Pinpoint the cell where the given text exists, returning its (X, Y) midpoint coordinate. 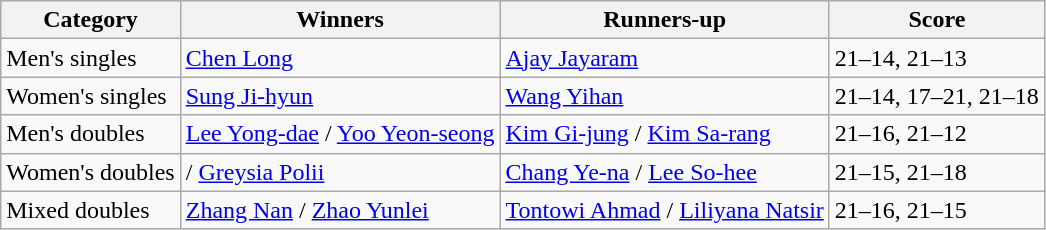
Sung Ji-hyun (340, 96)
21–14, 21–13 (936, 58)
Tontowi Ahmad / Liliyana Natsir (664, 210)
Score (936, 20)
Chen Long (340, 58)
Ajay Jayaram (664, 58)
Zhang Nan / Zhao Yunlei (340, 210)
Men's doubles (90, 134)
Men's singles (90, 58)
Kim Gi-jung / Kim Sa-rang (664, 134)
Lee Yong-dae / Yoo Yeon-seong (340, 134)
Wang Yihan (664, 96)
/ Greysia Polii (340, 172)
Women's doubles (90, 172)
Runners-up (664, 20)
Category (90, 20)
Chang Ye-na / Lee So-hee (664, 172)
Mixed doubles (90, 210)
Winners (340, 20)
Women's singles (90, 96)
21–16, 21–15 (936, 210)
21–16, 21–12 (936, 134)
21–15, 21–18 (936, 172)
21–14, 17–21, 21–18 (936, 96)
